Capture the cell that displays the provided text and extract its (X, Y) central coordinate. 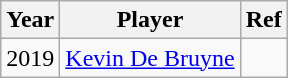
Year (30, 20)
Kevin De Bruyne (150, 58)
Player (150, 20)
Ref (264, 20)
2019 (30, 58)
